Search for the cell housing the specified text and yield its [X, Y] center coordinate. 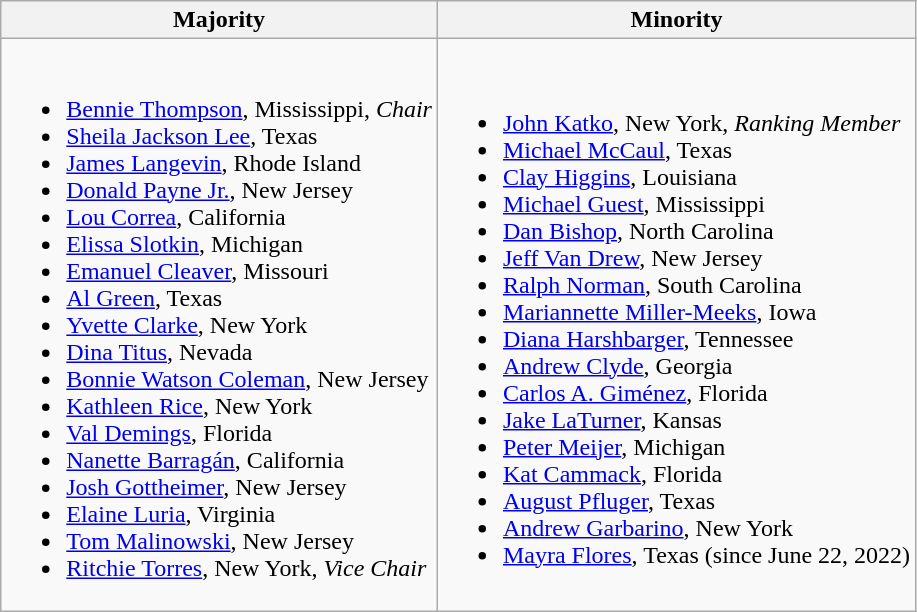
Minority [676, 20]
Majority [220, 20]
